Extract the (x, y) coordinate from the center of the cell holding the provided text.  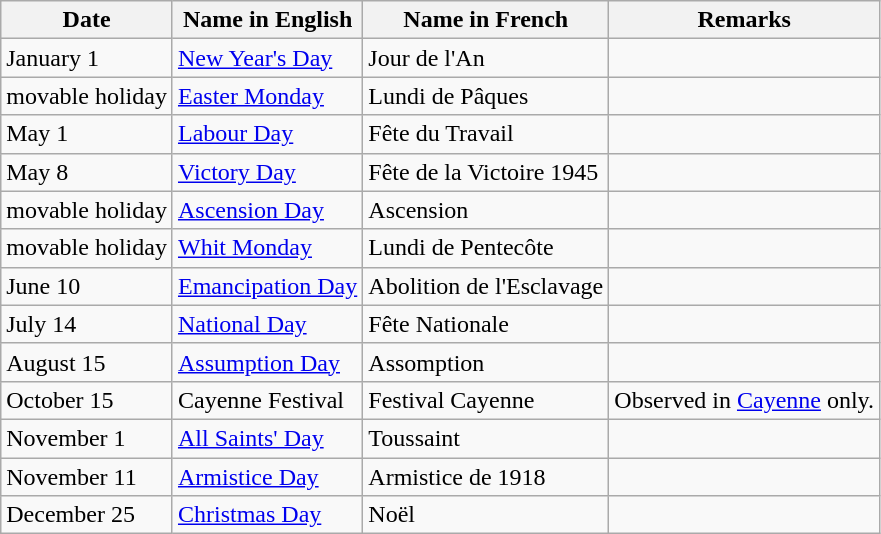
Lundi de Pâques (486, 96)
New Year's Day (267, 58)
Name in French (486, 20)
Observed in Cayenne only. (744, 400)
Toussaint (486, 438)
Ascension Day (267, 210)
Cayenne Festival (267, 400)
Ascension (486, 210)
Easter Monday (267, 96)
Festival Cayenne (486, 400)
All Saints' Day (267, 438)
Lundi de Pentecôte (486, 248)
May 8 (87, 172)
January 1 (87, 58)
Jour de l'An (486, 58)
July 14 (87, 324)
Date (87, 20)
Assumption Day (267, 362)
Abolition de l'Esclavage (486, 286)
Emancipation Day (267, 286)
November 11 (87, 477)
Fête du Travail (486, 134)
Assomption (486, 362)
Whit Monday (267, 248)
August 15 (87, 362)
Noël (486, 515)
Name in English (267, 20)
Remarks (744, 20)
November 1 (87, 438)
May 1 (87, 134)
Fête Nationale (486, 324)
Christmas Day (267, 515)
October 15 (87, 400)
Fête de la Victoire 1945 (486, 172)
Armistice Day (267, 477)
Armistice de 1918 (486, 477)
June 10 (87, 286)
December 25 (87, 515)
Labour Day (267, 134)
Victory Day (267, 172)
National Day (267, 324)
